For the text-containing cell, return its midpoint in (x, y) coordinate format. 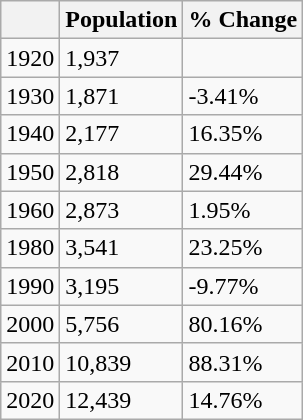
5,756 (122, 324)
14.76% (243, 400)
16.35% (243, 134)
1990 (30, 286)
1980 (30, 248)
1960 (30, 210)
1,871 (122, 96)
1.95% (243, 210)
12,439 (122, 400)
23.25% (243, 248)
1930 (30, 96)
2020 (30, 400)
2,818 (122, 172)
2,873 (122, 210)
2000 (30, 324)
29.44% (243, 172)
88.31% (243, 362)
3,195 (122, 286)
1940 (30, 134)
10,839 (122, 362)
1920 (30, 58)
% Change (243, 20)
3,541 (122, 248)
-3.41% (243, 96)
Population (122, 20)
2,177 (122, 134)
2010 (30, 362)
1950 (30, 172)
-9.77% (243, 286)
80.16% (243, 324)
1,937 (122, 58)
